Identify which cell holds the provided text, then report its [X, Y] central coordinate. 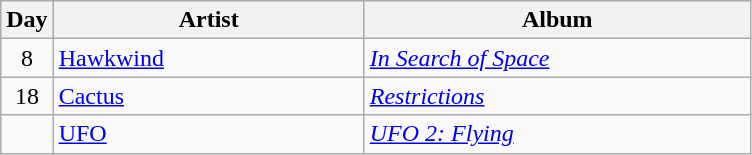
Album [557, 20]
Cactus [208, 96]
8 [27, 58]
In Search of Space [557, 58]
Artist [208, 20]
UFO 2: Flying [557, 134]
Day [27, 20]
UFO [208, 134]
Restrictions [557, 96]
18 [27, 96]
Hawkwind [208, 58]
